Search for the cell housing the specified text and yield its (x, y) center coordinate. 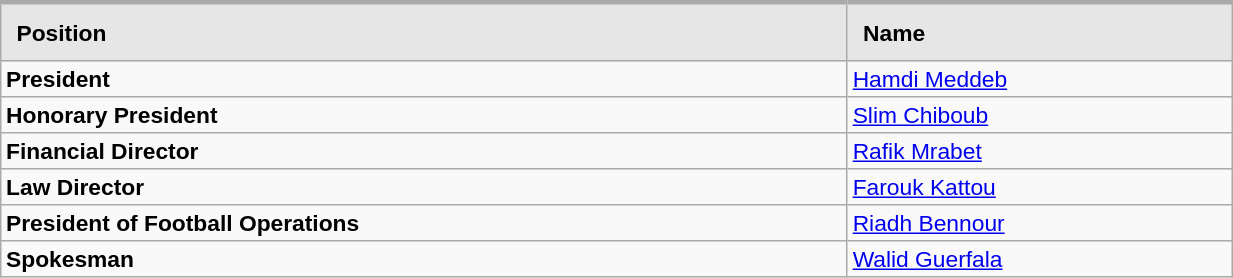
President (424, 79)
Spokesman (424, 259)
Slim Chiboub (1039, 115)
President of Football Operations (424, 223)
Riadh Bennour (1039, 223)
Position (424, 31)
Walid Guerfala (1039, 259)
Name (1039, 31)
Hamdi Meddeb (1039, 79)
Honorary President (424, 115)
Rafik Mrabet (1039, 151)
Law Director (424, 187)
Farouk Kattou (1039, 187)
Financial Director (424, 151)
